For the text-containing cell, return its midpoint in (X, Y) coordinate format. 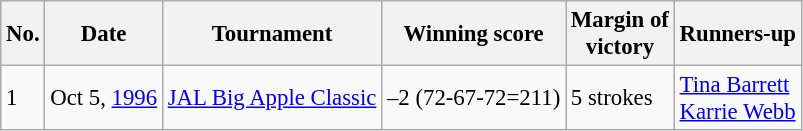
5 strokes (620, 98)
–2 (72-67-72=211) (474, 98)
No. (23, 34)
Tina Barrett Karrie Webb (738, 98)
Tournament (272, 34)
Winning score (474, 34)
JAL Big Apple Classic (272, 98)
Runners-up (738, 34)
Date (104, 34)
1 (23, 98)
Oct 5, 1996 (104, 98)
Margin of victory (620, 34)
